Capture the cell that displays the provided text and extract its (X, Y) central coordinate. 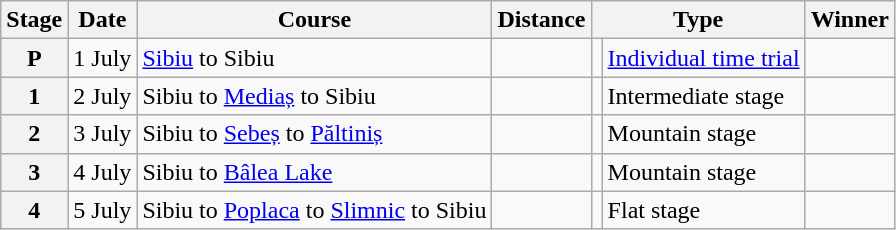
Stage (34, 20)
P (34, 58)
3 July (102, 134)
Date (102, 20)
Type (698, 20)
Sibiu to Bâlea Lake (314, 172)
4 July (102, 172)
2 (34, 134)
5 July (102, 210)
Sibiu to Mediaș to Sibiu (314, 96)
Winner (850, 20)
4 (34, 210)
Sibiu to Sebeș to Păltiniș (314, 134)
Flat stage (704, 210)
Course (314, 20)
1 (34, 96)
3 (34, 172)
Individual time trial (704, 58)
Distance (542, 20)
1 July (102, 58)
Intermediate stage (704, 96)
Sibiu to Poplaca to Slimnic to Sibiu (314, 210)
2 July (102, 96)
Sibiu to Sibiu (314, 58)
